Capture the cell that displays the provided text and extract its [x, y] central coordinate. 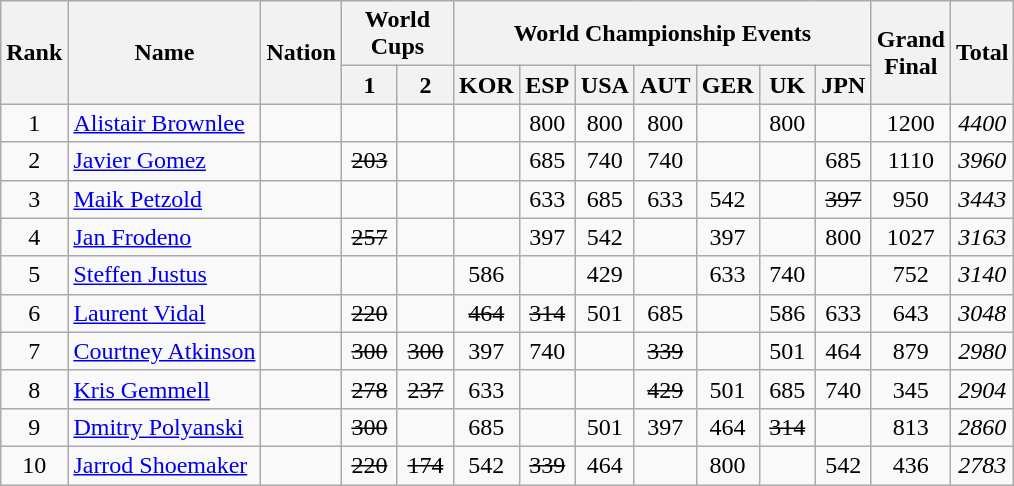
5 [34, 275]
1110 [910, 161]
345 [910, 389]
7 [34, 351]
2783 [982, 465]
3140 [982, 275]
AUT [665, 85]
6 [34, 313]
3163 [982, 237]
203 [369, 161]
4400 [982, 123]
Name [164, 52]
Maik Petzold [164, 199]
3048 [982, 313]
2980 [982, 351]
Alistair Brownlee [164, 123]
9 [34, 427]
Laurent Vidal [164, 313]
USA [604, 85]
World Championship Events [662, 34]
Nation [301, 52]
World Cups [397, 34]
2860 [982, 427]
436 [910, 465]
Total [982, 52]
879 [910, 351]
643 [910, 313]
JPN [843, 85]
8 [34, 389]
Jarrod Shoemaker [164, 465]
Javier Gomez [164, 161]
4 [34, 237]
3 [34, 199]
GER [728, 85]
813 [910, 427]
10 [34, 465]
Courtney Atkinson [164, 351]
Kris Gemmell [164, 389]
KOR [486, 85]
752 [910, 275]
Rank [34, 52]
1027 [910, 237]
GrandFinal [910, 52]
237 [425, 389]
1200 [910, 123]
174 [425, 465]
3443 [982, 199]
2904 [982, 389]
Jan Frodeno [164, 237]
950 [910, 199]
257 [369, 237]
ESP [547, 85]
3960 [982, 161]
UK [787, 85]
Dmitry Polyanski [164, 427]
278 [369, 389]
Steffen Justus [164, 275]
